For the text-containing cell, return its midpoint in (x, y) coordinate format. 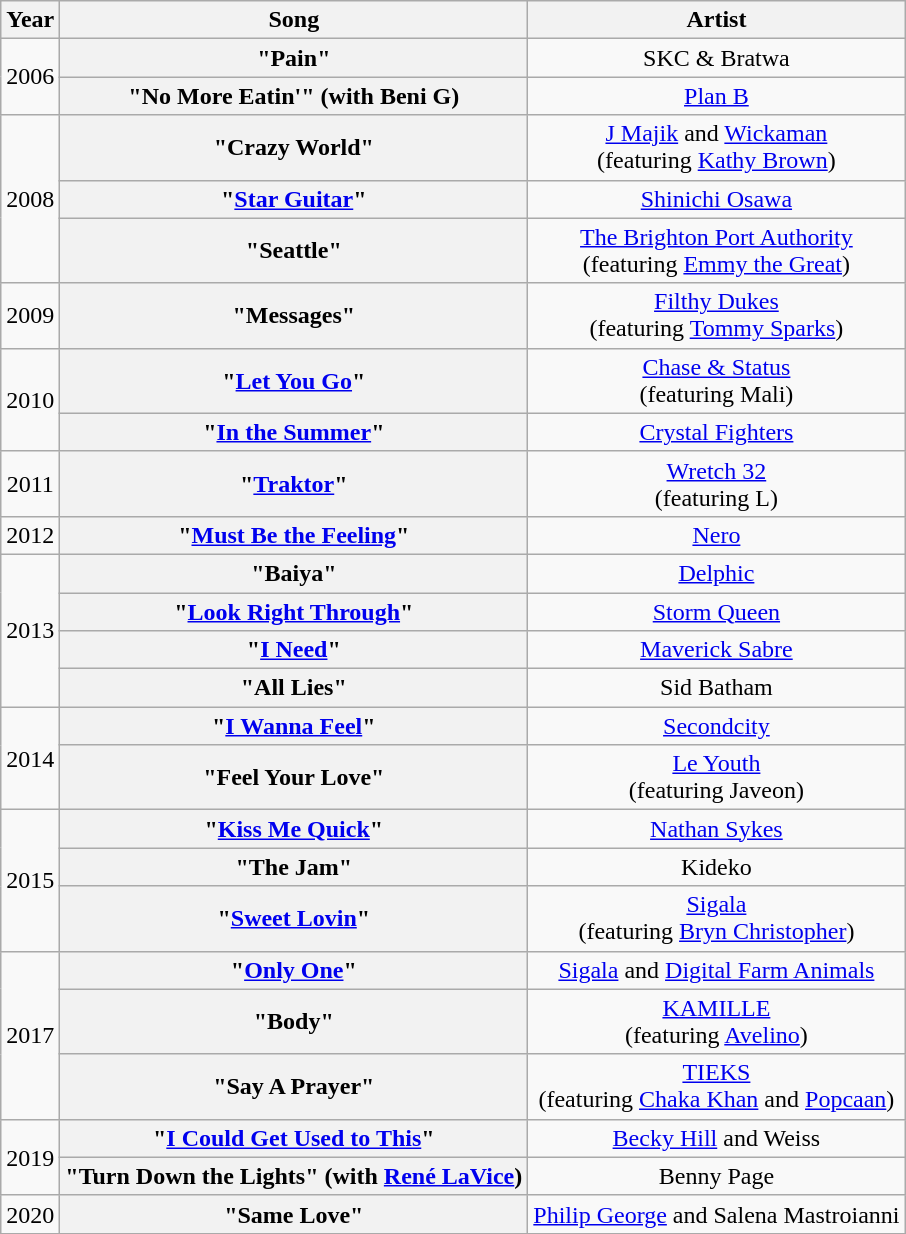
2008 (30, 199)
Artist (716, 20)
Storm Queen (716, 611)
"Traktor" (294, 484)
KAMILLE (featuring Avelino) (716, 1022)
"In the Summer" (294, 432)
Year (30, 20)
Sigala and Digital Farm Animals (716, 970)
2011 (30, 484)
"Look Right Through" (294, 611)
2017 (30, 1035)
"Pain" (294, 58)
Benny Page (716, 1176)
"Sweet Lovin" (294, 918)
"Say A Prayer" (294, 1086)
2014 (30, 758)
"Star Guitar" (294, 199)
"Feel Your Love" (294, 778)
"All Lies" (294, 688)
Le Youth (featuring Javeon) (716, 778)
Maverick Sabre (716, 650)
"No More Eatin'" (with Beni G) (294, 96)
"I Could Get Used to This" (294, 1138)
2012 (30, 535)
"Turn Down the Lights" (with René LaVice) (294, 1176)
"Seattle" (294, 250)
Shinichi Osawa (716, 199)
"I Need" (294, 650)
Delphic (716, 573)
J Majik and Wickaman (featuring Kathy Brown) (716, 148)
Filthy Dukes (featuring Tommy Sparks) (716, 316)
SKC & Bratwa (716, 58)
"I Wanna Feel" (294, 726)
"Let You Go" (294, 380)
Crystal Fighters (716, 432)
"Body" (294, 1022)
The Brighton Port Authority (featuring Emmy the Great) (716, 250)
"Only One" (294, 970)
"The Jam" (294, 867)
2006 (30, 77)
2013 (30, 630)
"Same Love" (294, 1214)
"Messages" (294, 316)
"Kiss Me Quick" (294, 829)
Chase & Status (featuring Mali) (716, 380)
Nero (716, 535)
2015 (30, 880)
2010 (30, 400)
Sid Batham (716, 688)
"Must Be the Feeling" (294, 535)
TIEKS (featuring Chaka Khan and Popcaan) (716, 1086)
2009 (30, 316)
Nathan Sykes (716, 829)
Wretch 32 (featuring L) (716, 484)
Sigala (featuring Bryn Christopher) (716, 918)
Secondcity (716, 726)
Plan B (716, 96)
2019 (30, 1157)
"Crazy World" (294, 148)
Philip George and Salena Mastroianni (716, 1214)
2020 (30, 1214)
Song (294, 20)
"Baiya" (294, 573)
Becky Hill and Weiss (716, 1138)
Kideko (716, 867)
